Pinpoint the cell where the given text exists, returning its (X, Y) midpoint coordinate. 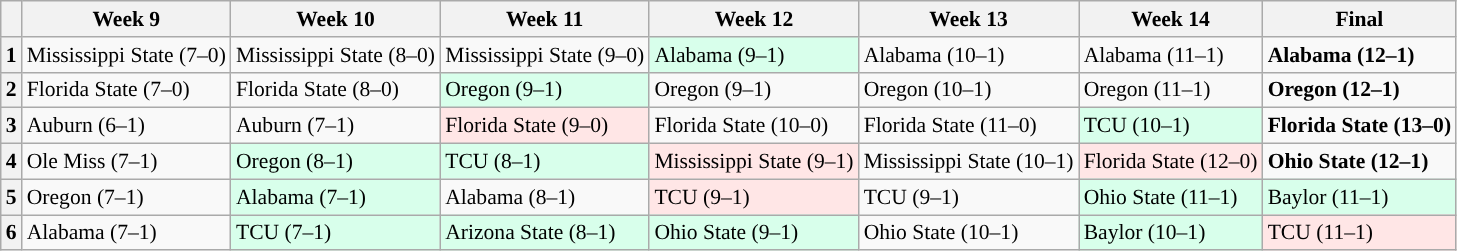
Oregon (12–1) (1360, 90)
Florida State (7–0) (126, 90)
Florida State (8–0) (336, 90)
Alabama (8–1) (544, 197)
TCU (7–1) (336, 233)
Auburn (6–1) (126, 126)
Ohio State (11–1) (1171, 197)
Alabama (9–1) (754, 55)
Mississippi State (9–0) (544, 55)
Ole Miss (7–1) (126, 162)
Florida State (10–0) (754, 126)
1 (12, 55)
Alabama (10–1) (969, 55)
Florida State (13–0) (1360, 126)
Mississippi State (7–0) (126, 55)
Week 11 (544, 19)
Arizona State (8–1) (544, 233)
TCU (11–1) (1360, 233)
5 (12, 197)
Week 12 (754, 19)
Oregon (11–1) (1171, 90)
3 (12, 126)
Week 9 (126, 19)
Baylor (11–1) (1360, 197)
Mississippi State (9–1) (754, 162)
Mississippi State (10–1) (969, 162)
Oregon (8–1) (336, 162)
Ohio State (12–1) (1360, 162)
6 (12, 233)
TCU (8–1) (544, 162)
Week 14 (1171, 19)
Week 10 (336, 19)
Oregon (10–1) (969, 90)
Week 13 (969, 19)
4 (12, 162)
Ohio State (9–1) (754, 233)
Florida State (9–0) (544, 126)
TCU (10–1) (1171, 126)
Final (1360, 19)
Alabama (11–1) (1171, 55)
Baylor (10–1) (1171, 233)
Alabama (12–1) (1360, 55)
Auburn (7–1) (336, 126)
Florida State (12–0) (1171, 162)
Mississippi State (8–0) (336, 55)
Oregon (7–1) (126, 197)
2 (12, 90)
Florida State (11–0) (969, 126)
Ohio State (10–1) (969, 233)
